Detect which cell encompasses the target text, then output its [x, y] center coordinate. 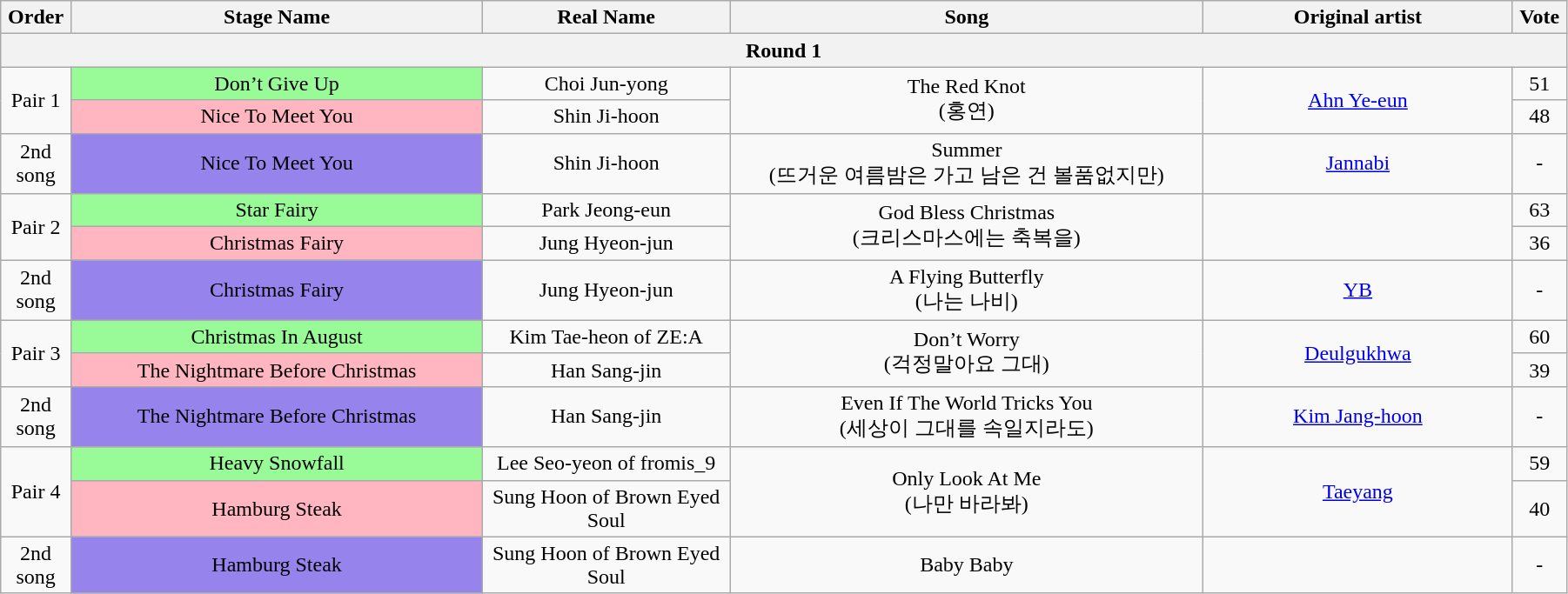
Round 1 [784, 50]
60 [1540, 337]
Don’t Worry(걱정말아요 그대) [967, 353]
Real Name [606, 17]
A Flying Butterfly(나는 나비) [967, 290]
Order [37, 17]
Song [967, 17]
God Bless Christmas(크리스마스에는 축복을) [967, 227]
39 [1540, 370]
Lee Seo-yeon of fromis_9 [606, 464]
51 [1540, 83]
Stage Name [277, 17]
Summer(뜨거운 여름밤은 가고 남은 건 볼품없지만) [967, 164]
59 [1540, 464]
Pair 3 [37, 353]
Taeyang [1357, 492]
48 [1540, 117]
Kim Jang-hoon [1357, 417]
Ahn Ye-eun [1357, 100]
Heavy Snowfall [277, 464]
Park Jeong-eun [606, 210]
Deulgukhwa [1357, 353]
Vote [1540, 17]
Only Look At Me(나만 바라봐) [967, 492]
Kim Tae-heon of ZE:A [606, 337]
Star Fairy [277, 210]
Pair 1 [37, 100]
The Red Knot(홍연) [967, 100]
Pair 4 [37, 492]
Original artist [1357, 17]
40 [1540, 508]
Christmas In August [277, 337]
Don’t Give Up [277, 83]
36 [1540, 244]
Pair 2 [37, 227]
Even If The World Tricks You(세상이 그대를 속일지라도) [967, 417]
Jannabi [1357, 164]
Choi Jun-yong [606, 83]
YB [1357, 290]
Baby Baby [967, 565]
63 [1540, 210]
